Identify which cell holds the provided text, then report its (x, y) central coordinate. 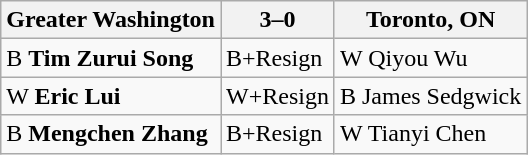
W Qiyou Wu (430, 58)
Toronto, ON (430, 20)
B Mengchen Zhang (111, 134)
3–0 (277, 20)
B James Sedgwick (430, 96)
W+Resign (277, 96)
W Tianyi Chen (430, 134)
B Tim Zurui Song (111, 58)
Greater Washington (111, 20)
W Eric Lui (111, 96)
